Pinpoint the cell where the given text exists, returning its [X, Y] midpoint coordinate. 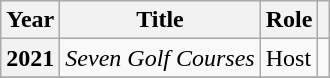
Year [30, 20]
Role [289, 20]
2021 [30, 58]
Title [160, 20]
Host [289, 58]
Seven Golf Courses [160, 58]
